Identify which cell holds the provided text, then report its [x, y] central coordinate. 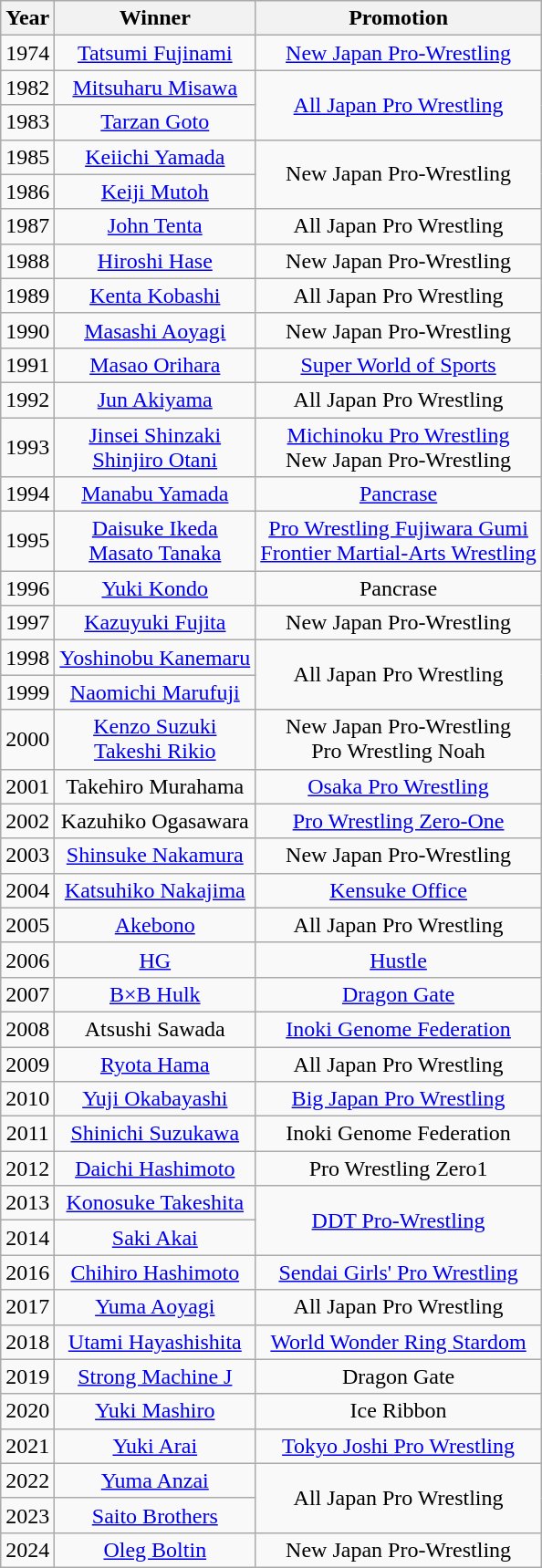
2011 [27, 1134]
Tatsumi Fujinami [155, 53]
2022 [27, 1480]
HG [155, 960]
Takehiro Murahama [155, 786]
1996 [27, 588]
2023 [27, 1515]
2010 [27, 1099]
B×B Hulk [155, 994]
Kazuhiko Ogasawara [155, 821]
1990 [27, 330]
Ryota Hama [155, 1064]
1998 [27, 658]
2016 [27, 1272]
1997 [27, 623]
2018 [27, 1342]
Oleg Boltin [155, 1550]
Pro Wrestling Zero-One [399, 821]
Jun Akiyama [155, 400]
Saki Akai [155, 1238]
Kazuyuki Fujita [155, 623]
1989 [27, 296]
Yoshinobu Kanemaru [155, 658]
Kenta Kobashi [155, 296]
Daichi Hashimoto [155, 1168]
Saito Brothers [155, 1515]
Atsushi Sawada [155, 1029]
Akebono [155, 925]
2012 [27, 1168]
Osaka Pro Wrestling [399, 786]
Keiji Mutoh [155, 192]
Utami Hayashishita [155, 1342]
Hiroshi Hase [155, 261]
1993 [27, 447]
Konosuke Takeshita [155, 1203]
New Japan Pro-WrestlingPro Wrestling Noah [399, 739]
2005 [27, 925]
Yuma Aoyagi [155, 1307]
Masashi Aoyagi [155, 330]
Mitsuharu Misawa [155, 88]
2004 [27, 890]
Strong Machine J [155, 1376]
1987 [27, 226]
Manabu Yamada [155, 494]
Promotion [399, 18]
2001 [27, 786]
Yuma Anzai [155, 1480]
2019 [27, 1376]
Jinsei ShinzakiShinjiro Otani [155, 447]
2006 [27, 960]
Sendai Girls' Pro Wrestling [399, 1272]
Big Japan Pro Wrestling [399, 1099]
1995 [27, 542]
1992 [27, 400]
Yuki Arai [155, 1446]
Super World of Sports [399, 365]
Keiichi Yamada [155, 157]
Tarzan Goto [155, 122]
Pro Wrestling Fujiwara GumiFrontier Martial-Arts Wrestling [399, 542]
2017 [27, 1307]
DDT Pro-Wrestling [399, 1220]
Shinichi Suzukawa [155, 1134]
2013 [27, 1203]
1974 [27, 53]
1994 [27, 494]
2008 [27, 1029]
2021 [27, 1446]
1988 [27, 261]
Masao Orihara [155, 365]
1985 [27, 157]
2009 [27, 1064]
Daisuke IkedaMasato Tanaka [155, 542]
2000 [27, 739]
2007 [27, 994]
2020 [27, 1411]
Pro Wrestling Zero1 [399, 1168]
John Tenta [155, 226]
Yuki Mashiro [155, 1411]
1991 [27, 365]
2014 [27, 1238]
1982 [27, 88]
Winner [155, 18]
Kenzo SuzukiTakeshi Rikio [155, 739]
Yuji Okabayashi [155, 1099]
Shinsuke Nakamura [155, 856]
Ice Ribbon [399, 1411]
2002 [27, 821]
1986 [27, 192]
Kensuke Office [399, 890]
Naomichi Marufuji [155, 692]
Hustle [399, 960]
2024 [27, 1550]
1983 [27, 122]
1999 [27, 692]
Chihiro Hashimoto [155, 1272]
World Wonder Ring Stardom [399, 1342]
Katsuhiko Nakajima [155, 890]
Tokyo Joshi Pro Wrestling [399, 1446]
2003 [27, 856]
Year [27, 18]
Michinoku Pro WrestlingNew Japan Pro-Wrestling [399, 447]
Yuki Kondo [155, 588]
